Extract the (x, y) coordinate from the center of the cell holding the provided text.  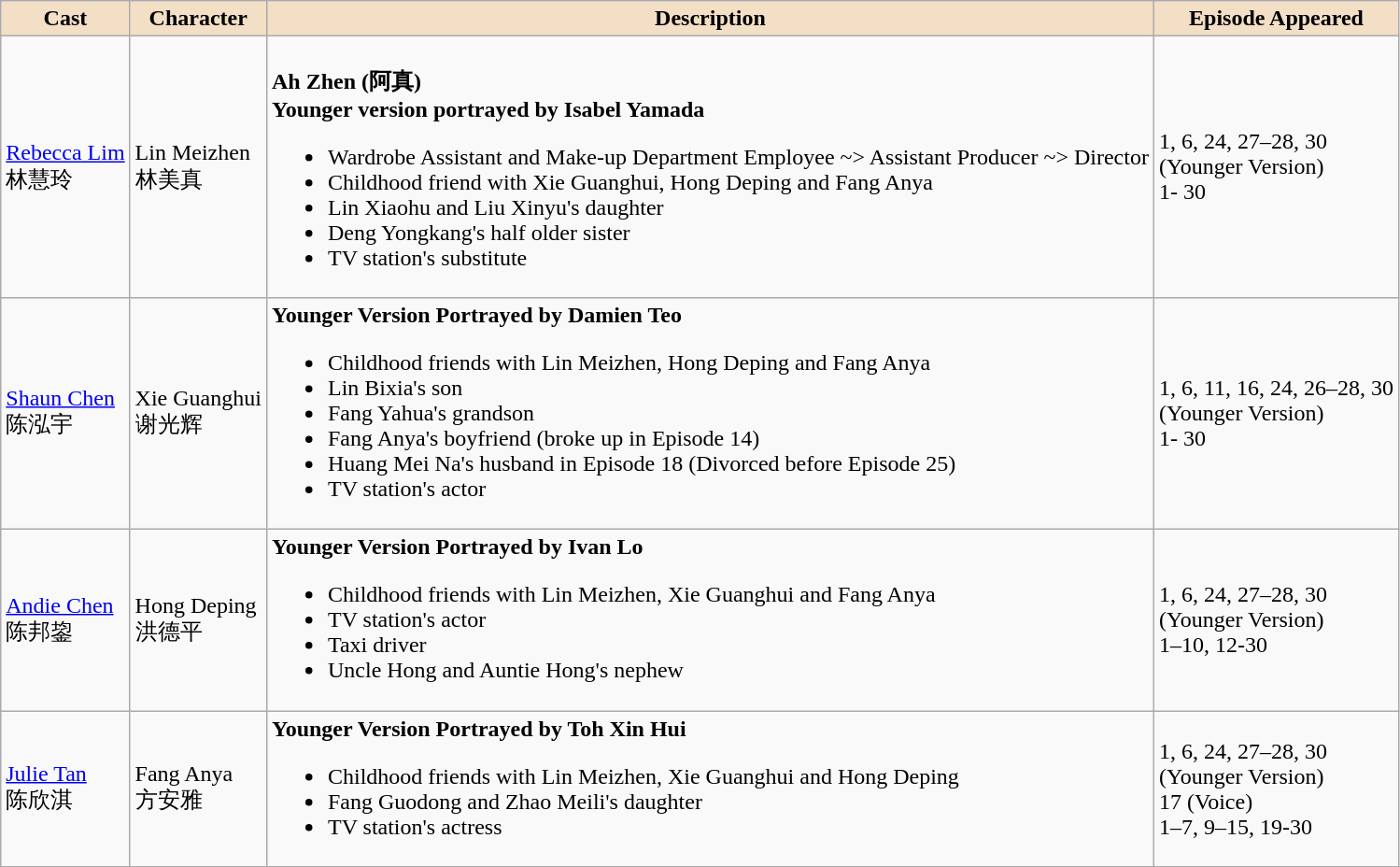
Fang Anya 方安雅 (198, 789)
1, 6, 24, 27–28, 30 (Younger Version) 1- 30 (1276, 167)
1, 6, 24, 27–28, 30 (Younger Version) 1–10, 12-30 (1276, 619)
Description (710, 19)
Hong Deping 洪德平 (198, 619)
Julie Tan 陈欣淇 (65, 789)
Lin Meizhen 林美真 (198, 167)
Xie Guanghui 谢光辉 (198, 413)
Character (198, 19)
1, 6, 11, 16, 24, 26–28, 30 (Younger Version) 1- 30 (1276, 413)
Andie Chen 陈邦鋆 (65, 619)
1, 6, 24, 27–28, 30 (Younger Version) 17 (Voice) 1–7, 9–15, 19-30 (1276, 789)
Rebecca Lim 林慧玲 (65, 167)
Episode Appeared (1276, 19)
Shaun Chen 陈泓宇 (65, 413)
Cast (65, 19)
